For the text-containing cell, return its midpoint in (X, Y) coordinate format. 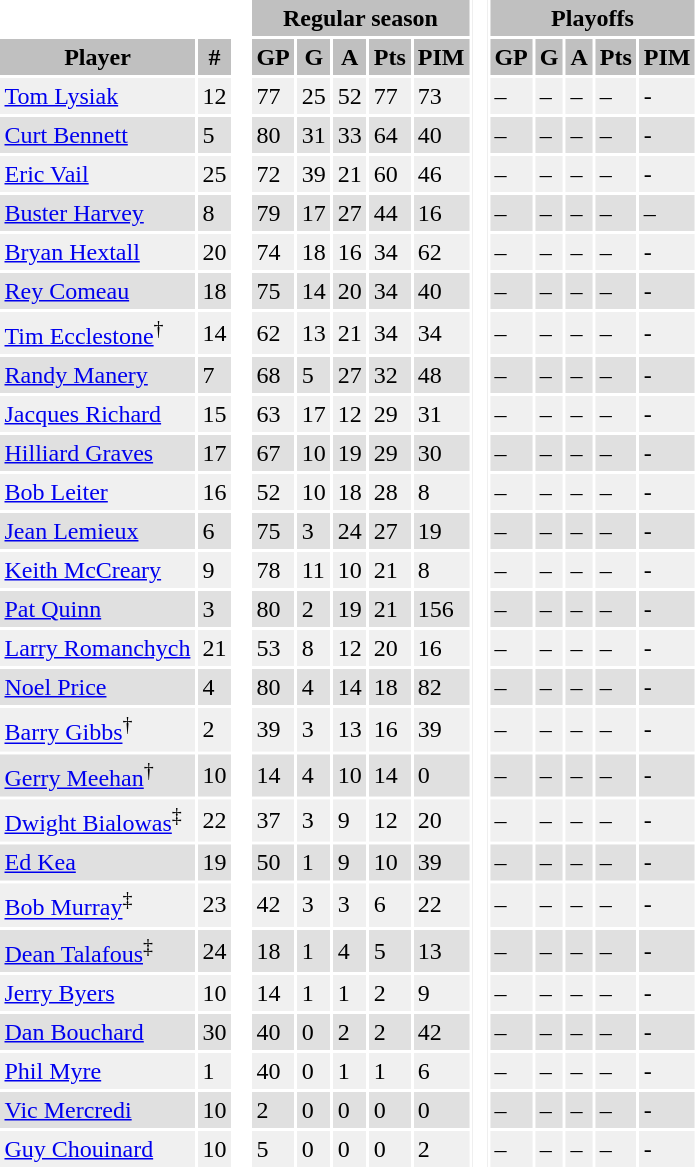
Ed Kea (98, 863)
33 (350, 135)
Tom Lysiak (98, 96)
73 (441, 96)
15 (214, 414)
53 (273, 648)
Bob Murray‡ (98, 905)
48 (441, 375)
79 (273, 213)
82 (441, 687)
46 (441, 174)
68 (273, 375)
23 (214, 905)
Noel Price (98, 687)
7 (214, 375)
Hilliard Graves (98, 453)
Keith McCreary (98, 570)
Gerry Meehan† (98, 775)
Jean Lemieux (98, 531)
Larry Romanchych (98, 648)
Randy Manery (98, 375)
Barry Gibbs† (98, 729)
Jacques Richard (98, 414)
Playoffs (592, 18)
# (214, 57)
Curt Bennett (98, 135)
Player (98, 57)
67 (273, 453)
Rey Comeau (98, 291)
Buster Harvey (98, 213)
Vic Mercredi (98, 1110)
11 (314, 570)
Guy Chouinard (98, 1149)
Dan Bouchard (98, 1032)
156 (441, 609)
Tim Ecclestone† (98, 333)
Jerry Byers (98, 993)
50 (273, 863)
Eric Vail (98, 174)
37 (273, 820)
Phil Myre (98, 1071)
72 (273, 174)
32 (390, 375)
Bob Leiter (98, 492)
28 (390, 492)
Dwight Bialowas‡ (98, 820)
74 (273, 252)
78 (273, 570)
60 (390, 174)
44 (390, 213)
64 (390, 135)
Dean Talafous‡ (98, 950)
Regular season (360, 18)
Pat Quinn (98, 609)
63 (273, 414)
Bryan Hextall (98, 252)
